Identify which cell holds the provided text, then report its [x, y] central coordinate. 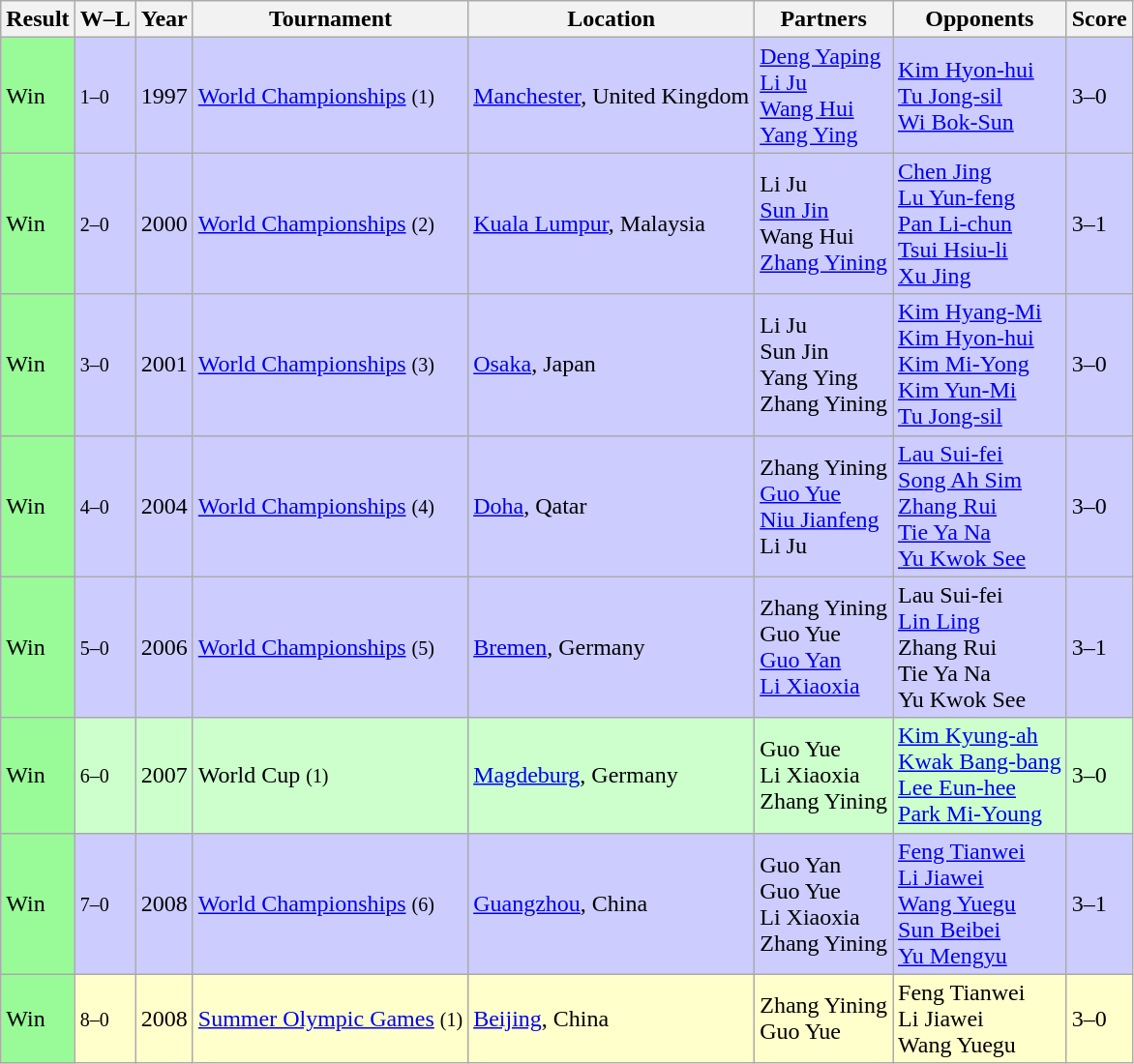
Partners [824, 19]
8–0 [104, 1019]
2–0 [104, 223]
Guo Yue Li Xiaoxia Zhang Yining [824, 776]
Li Ju Sun Jin Yang Ying Zhang Yining [824, 365]
World Championships (4) [330, 506]
Score [1099, 19]
Guo Yan Guo Yue Li Xiaoxia Zhang Yining [824, 903]
2004 [164, 506]
Bremen, Germany [612, 647]
4–0 [104, 506]
2006 [164, 647]
World Championships (1) [330, 95]
Kim Hyon-hui Tu Jong-sil Wi Bok-Sun [980, 95]
Guangzhou, China [612, 903]
Feng Tianwei Li Jiawei Wang Yuegu [980, 1019]
World Championships (6) [330, 903]
1–0 [104, 95]
Feng Tianwei Li Jiawei Wang Yuegu Sun Beibei Yu Mengyu [980, 903]
Chen Jing Lu Yun-feng Pan Li-chun Tsui Hsiu-li Xu Jing [980, 223]
Zhang Yining Guo Yue Niu Jianfeng Li Ju [824, 506]
Lau Sui-fei Lin Ling Zhang Rui Tie Ya Na Yu Kwok See [980, 647]
Year [164, 19]
W–L [104, 19]
7–0 [104, 903]
Location [612, 19]
World Championships (3) [330, 365]
Magdeburg, Germany [612, 776]
Li Ju Sun Jin Wang Hui Zhang Yining [824, 223]
World Championships (5) [330, 647]
Zhang Yining Guo Yue [824, 1019]
2007 [164, 776]
Zhang Yining Guo Yue Guo Yan Li Xiaoxia [824, 647]
2001 [164, 365]
Manchester, United Kingdom [612, 95]
Deng Yaping Li Ju Wang Hui Yang Ying [824, 95]
Result [38, 19]
Osaka, Japan [612, 365]
Lau Sui-fei Song Ah Sim Zhang Rui Tie Ya Na Yu Kwok See [980, 506]
Opponents [980, 19]
Doha, Qatar [612, 506]
Kim Kyung-ah Kwak Bang-bang Lee Eun-hee Park Mi-Young [980, 776]
Kim Hyang-Mi Kim Hyon-hui Kim Mi-Yong Kim Yun-Mi Tu Jong-sil [980, 365]
World Cup (1) [330, 776]
Tournament [330, 19]
Beijing, China [612, 1019]
Kuala Lumpur, Malaysia [612, 223]
2000 [164, 223]
1997 [164, 95]
5–0 [104, 647]
6–0 [104, 776]
Summer Olympic Games (1) [330, 1019]
World Championships (2) [330, 223]
